Search for the cell housing the specified text and yield its (x, y) center coordinate. 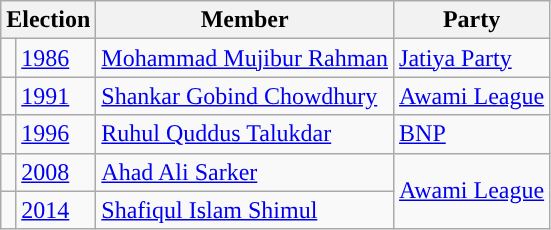
2008 (56, 172)
Election (48, 20)
Party (472, 20)
1986 (56, 58)
Mohammad Mujibur Rahman (245, 58)
Member (245, 20)
Jatiya Party (472, 58)
1996 (56, 134)
2014 (56, 210)
Ruhul Quddus Talukdar (245, 134)
Ahad Ali Sarker (245, 172)
Shafiqul Islam Shimul (245, 210)
1991 (56, 96)
Shankar Gobind Chowdhury (245, 96)
BNP (472, 134)
